Provide the (X, Y) coordinate of the cell's center where the given text is located.  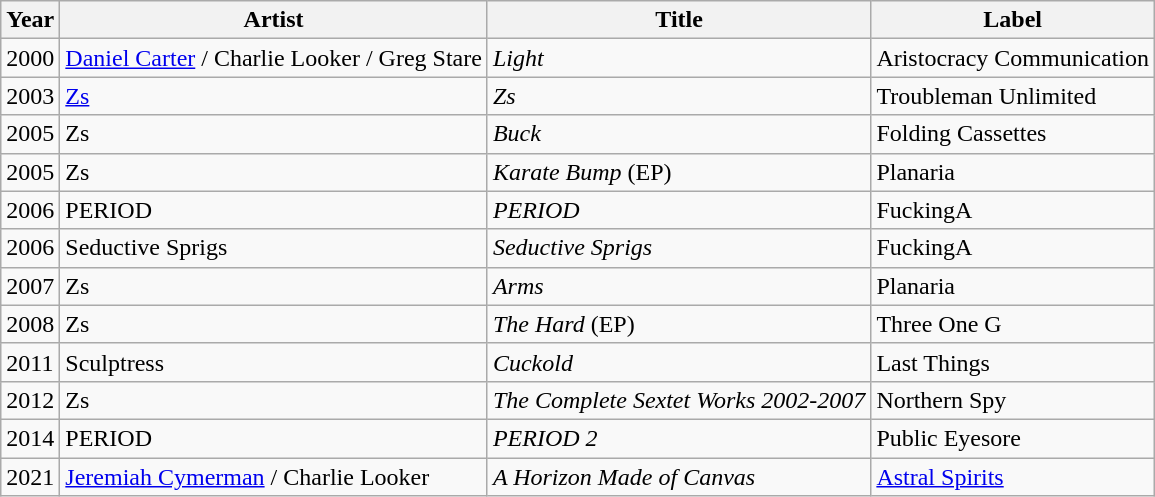
2000 (30, 58)
Title (678, 20)
Public Eyesore (1013, 438)
Troubleman Unlimited (1013, 96)
Jeremiah Cymerman / Charlie Looker (274, 477)
2007 (30, 286)
2008 (30, 324)
PERIOD 2 (678, 438)
The Hard (EP) (678, 324)
Buck (678, 134)
Sculptress (274, 362)
Three One G (1013, 324)
Northern Spy (1013, 400)
Year (30, 20)
The Complete Sextet Works 2002-2007 (678, 400)
Astral Spirits (1013, 477)
2021 (30, 477)
Karate Bump (EP) (678, 172)
Daniel Carter / Charlie Looker / Greg Stare (274, 58)
2011 (30, 362)
Last Things (1013, 362)
Cuckold (678, 362)
Folding Cassettes (1013, 134)
2012 (30, 400)
Arms (678, 286)
2003 (30, 96)
Label (1013, 20)
Light (678, 58)
2014 (30, 438)
Artist (274, 20)
A Horizon Made of Canvas (678, 477)
Aristocracy Communication (1013, 58)
